Pinpoint the cell where the given text exists, returning its [x, y] midpoint coordinate. 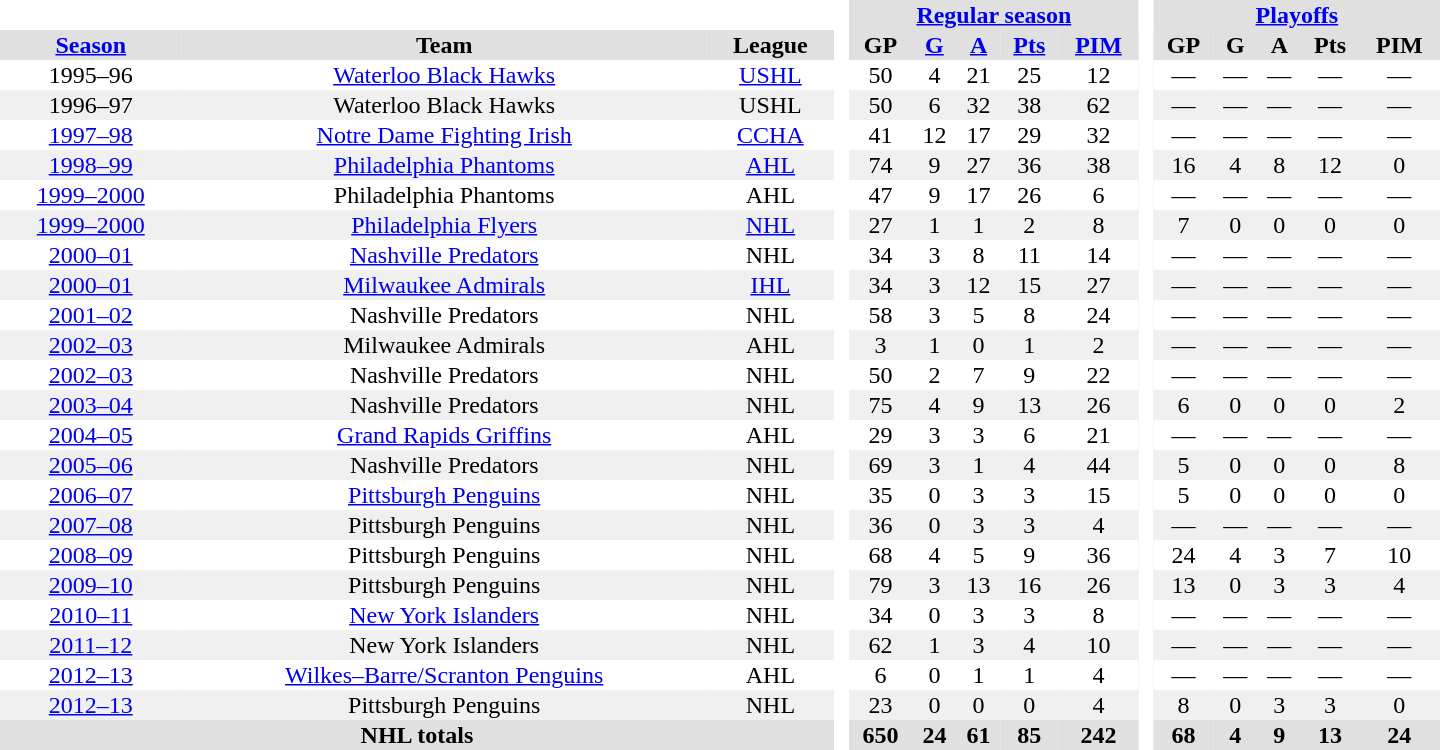
1995–96 [91, 75]
85 [1030, 735]
2011–12 [91, 645]
69 [881, 465]
1996–97 [91, 105]
IHL [770, 285]
74 [881, 165]
Playoffs [1297, 15]
79 [881, 585]
Team [444, 45]
25 [1030, 75]
14 [1098, 255]
NHL totals [417, 735]
242 [1098, 735]
CCHA [770, 135]
2004–05 [91, 435]
League [770, 45]
2008–09 [91, 555]
23 [881, 705]
44 [1098, 465]
35 [881, 495]
61 [979, 735]
2001–02 [91, 315]
Philadelphia Flyers [444, 225]
Season [91, 45]
Regular season [994, 15]
58 [881, 315]
1997–98 [91, 135]
2006–07 [91, 495]
Notre Dame Fighting Irish [444, 135]
47 [881, 195]
2009–10 [91, 585]
2007–08 [91, 525]
1998–99 [91, 165]
2003–04 [91, 405]
22 [1098, 375]
41 [881, 135]
11 [1030, 255]
Grand Rapids Griffins [444, 435]
75 [881, 405]
2005–06 [91, 465]
650 [881, 735]
Wilkes–Barre/Scranton Penguins [444, 675]
2010–11 [91, 615]
